Identify which cell holds the provided text, then report its [x, y] central coordinate. 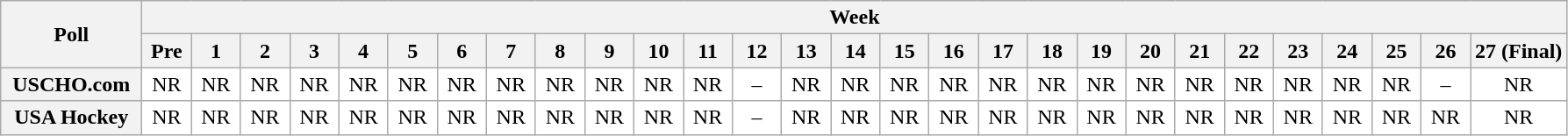
25 [1396, 51]
10 [658, 51]
17 [1003, 51]
9 [609, 51]
19 [1101, 51]
13 [806, 51]
2 [265, 51]
23 [1298, 51]
USA Hockey [72, 118]
26 [1445, 51]
27 (Final) [1519, 51]
5 [412, 51]
22 [1249, 51]
Pre [167, 51]
4 [363, 51]
6 [462, 51]
3 [314, 51]
20 [1150, 51]
8 [560, 51]
16 [954, 51]
Poll [72, 34]
18 [1052, 51]
14 [856, 51]
11 [707, 51]
21 [1199, 51]
7 [511, 51]
15 [905, 51]
1 [216, 51]
12 [757, 51]
Week [855, 18]
24 [1347, 51]
USCHO.com [72, 84]
